Identify which cell holds the provided text, then report its [X, Y] central coordinate. 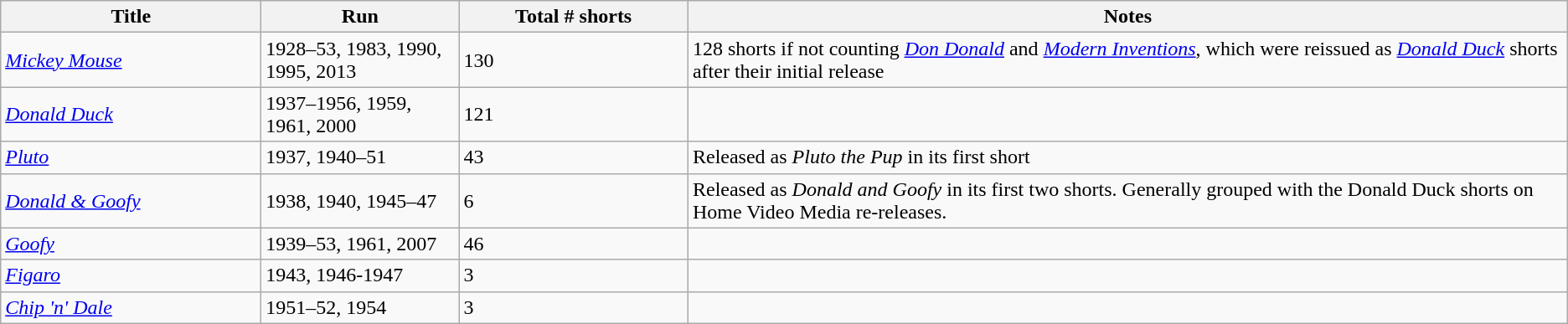
Donald & Goofy [131, 201]
128 shorts if not counting Don Donald and Modern Inventions, which were reissued as Donald Duck shorts after their initial release [1127, 60]
Chip 'n' Dale [131, 307]
1928–53, 1983, 1990, 1995, 2013 [360, 60]
1938, 1940, 1945–47 [360, 201]
Released as Donald and Goofy in its first two shorts. Generally grouped with the Donald Duck shorts on Home Video Media re-releases. [1127, 201]
43 [574, 157]
Notes [1127, 17]
Pluto [131, 157]
Total # shorts [574, 17]
6 [574, 201]
1937–1956, 1959, 1961, 2000 [360, 114]
Title [131, 17]
Donald Duck [131, 114]
1937, 1940–51 [360, 157]
Goofy [131, 244]
Mickey Mouse [131, 60]
1951–52, 1954 [360, 307]
1943, 1946-1947 [360, 275]
Run [360, 17]
130 [574, 60]
Released as Pluto the Pup in its first short [1127, 157]
Figaro [131, 275]
121 [574, 114]
1939–53, 1961, 2007 [360, 244]
46 [574, 244]
